From the cell containing the given text, extract its center point as [X, Y] coordinate. 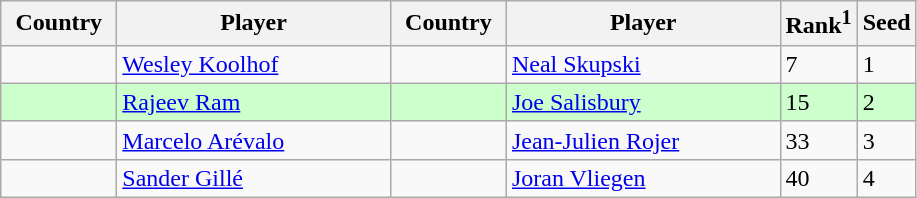
40 [818, 178]
Wesley Koolhof [254, 64]
4 [886, 178]
33 [818, 140]
2 [886, 102]
Jean-Julien Rojer [643, 140]
Neal Skupski [643, 64]
Joe Salisbury [643, 102]
Rajeev Ram [254, 102]
Joran Vliegen [643, 178]
Seed [886, 24]
Sander Gillé [254, 178]
15 [818, 102]
7 [818, 64]
Rank1 [818, 24]
3 [886, 140]
1 [886, 64]
Marcelo Arévalo [254, 140]
